Capture the cell that displays the provided text and extract its [x, y] central coordinate. 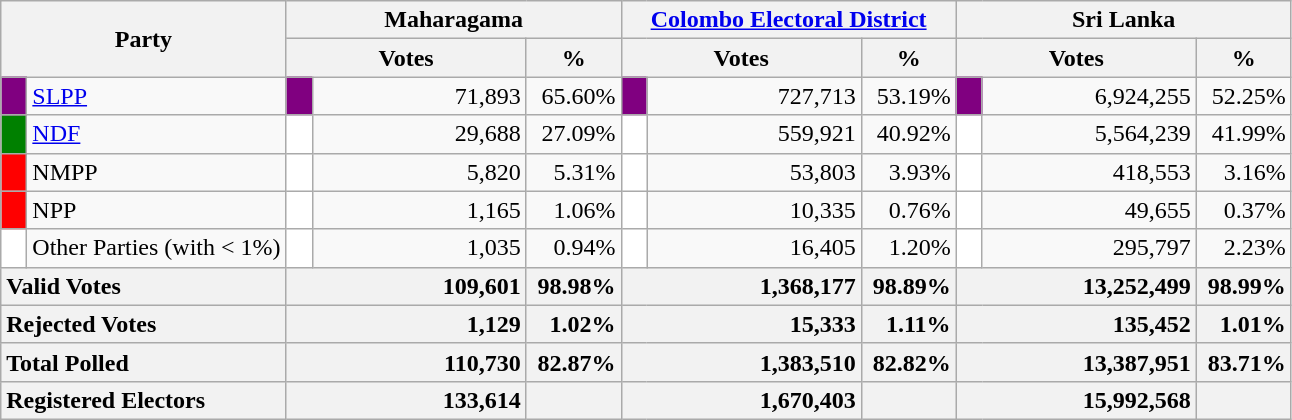
135,452 [1076, 324]
Rejected Votes [144, 324]
0.76% [908, 210]
Valid Votes [144, 286]
52.25% [1244, 96]
82.82% [908, 362]
Registered Electors [144, 400]
53,803 [754, 172]
Colombo Electoral District [788, 20]
41.99% [1244, 134]
15,992,568 [1076, 400]
1,383,510 [741, 362]
3.16% [1244, 172]
65.60% [574, 96]
15,333 [741, 324]
SLPP [156, 96]
0.94% [574, 248]
Party [144, 39]
Total Polled [144, 362]
71,893 [419, 96]
110,730 [406, 362]
5,820 [419, 172]
1,368,177 [741, 286]
49,655 [1089, 210]
10,335 [754, 210]
1,129 [406, 324]
2.23% [1244, 248]
109,601 [406, 286]
0.37% [1244, 210]
727,713 [754, 96]
1.02% [574, 324]
NDF [156, 134]
1,670,403 [741, 400]
13,387,951 [1076, 362]
83.71% [1244, 362]
16,405 [754, 248]
Maharagama [454, 20]
133,614 [406, 400]
13,252,499 [1076, 286]
295,797 [1089, 248]
1.20% [908, 248]
1.06% [574, 210]
3.93% [908, 172]
Sri Lanka [1124, 20]
1.01% [1244, 324]
27.09% [574, 134]
98.99% [1244, 286]
Other Parties (with < 1%) [156, 248]
NPP [156, 210]
418,553 [1089, 172]
40.92% [908, 134]
53.19% [908, 96]
5,564,239 [1089, 134]
1,035 [419, 248]
98.89% [908, 286]
1,165 [419, 210]
NMPP [156, 172]
82.87% [574, 362]
1.11% [908, 324]
29,688 [419, 134]
98.98% [574, 286]
5.31% [574, 172]
559,921 [754, 134]
6,924,255 [1089, 96]
